Find where the given text appears and provide that cell's center as [X, Y] coordinate. 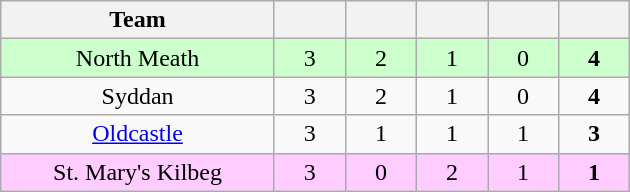
St. Mary's Kilbeg [138, 172]
North Meath [138, 58]
Syddan [138, 96]
Oldcastle [138, 134]
Team [138, 20]
